Find where the given text appears and provide that cell's center as [X, Y] coordinate. 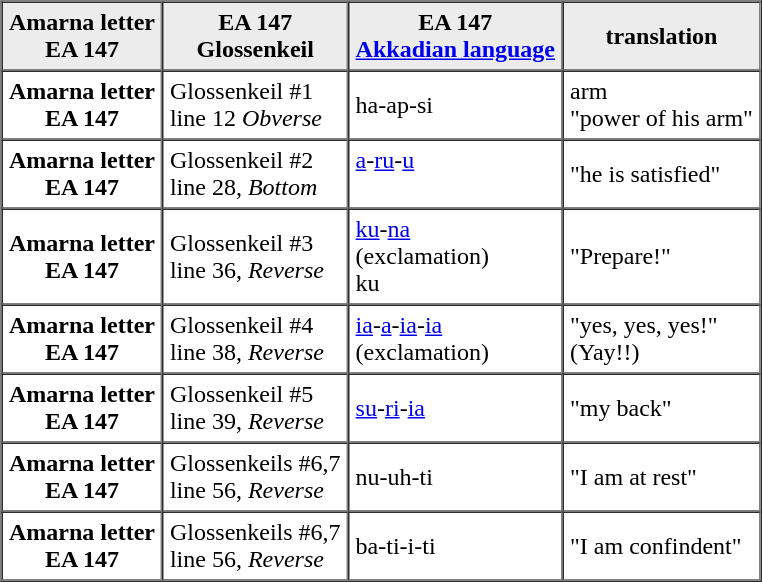
Glossenkeil #1line 12 Obverse [255, 104]
Glossenkeil #2line 28, Bottom [255, 174]
"yes, yes, yes!"(Yay!!) [662, 338]
EA 147Akkadian language [455, 36]
"I am confindent" [662, 546]
ia-a-ia-ia(exclamation) [455, 338]
"Prepare!" [662, 256]
su-ri-ia [455, 408]
arm"power of his arm" [662, 104]
Glossenkeil #5line 39, Reverse [255, 408]
ku-na(exclamation)ku [455, 256]
"he is satisfied" [662, 174]
Glossenkeil #4line 38, Reverse [255, 338]
ba-ti-i-ti [455, 546]
"my back" [662, 408]
a-ru-u [455, 174]
EA 147Glossenkeil [255, 36]
nu-uh-ti [455, 476]
"I am at rest" [662, 476]
translation [662, 36]
ha-ap-si [455, 104]
Glossenkeil #3line 36, Reverse [255, 256]
